Determine the (x, y) coordinate at the center of the cell enclosing the given text.  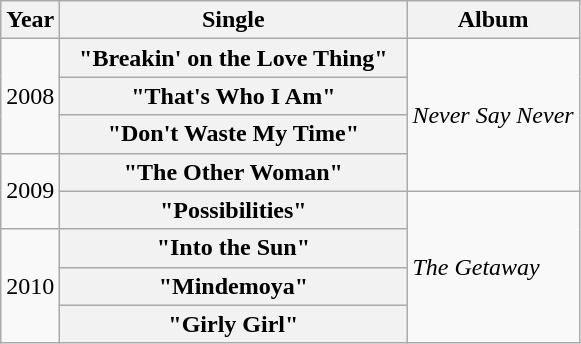
Never Say Never (493, 115)
"Possibilities" (234, 210)
2008 (30, 96)
"Don't Waste My Time" (234, 134)
"Breakin' on the Love Thing" (234, 58)
Single (234, 20)
Year (30, 20)
"Into the Sun" (234, 248)
Album (493, 20)
"Girly Girl" (234, 324)
"Mindemoya" (234, 286)
"The Other Woman" (234, 172)
"That's Who I Am" (234, 96)
2009 (30, 191)
The Getaway (493, 267)
2010 (30, 286)
